Pinpoint the cell where the given text exists, returning its (X, Y) midpoint coordinate. 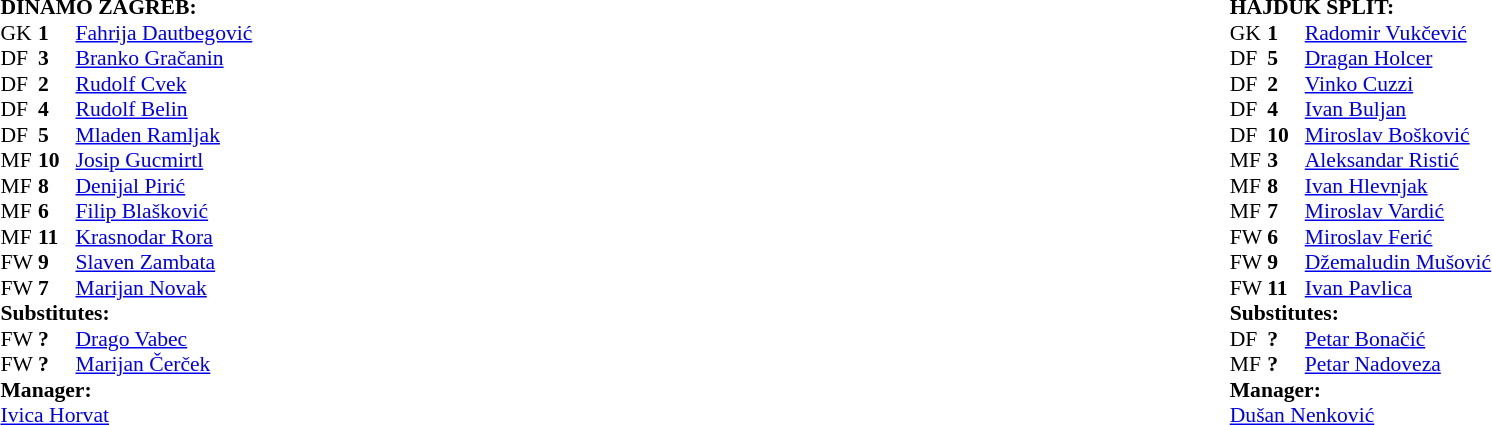
Fahrija Dautbegović (226, 33)
Josip Gucmirtl (226, 161)
Substitutes: (188, 313)
Branko Gračanin (226, 59)
Drago Vabec (226, 339)
Slaven Zambata (226, 263)
Mladen Ramljak (226, 135)
Filip Blašković (226, 211)
Krasnodar Rora (226, 237)
Denijal Pirić (226, 186)
Marijan Novak (226, 288)
Marijan Čerček (226, 365)
Manager: (188, 390)
Rudolf Cvek (226, 84)
Rudolf Belin (226, 109)
